Identify which cell holds the provided text, then report its (x, y) central coordinate. 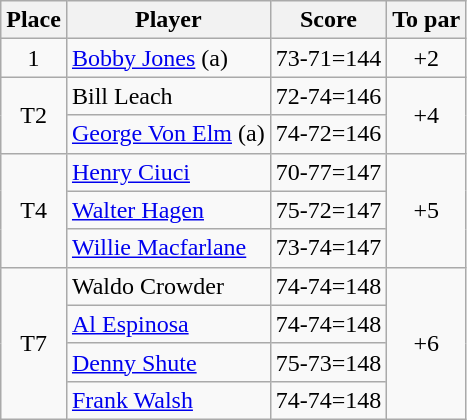
75-73=148 (328, 362)
Henry Ciuci (168, 172)
George Von Elm (a) (168, 134)
Player (168, 20)
Al Espinosa (168, 324)
T2 (34, 115)
+5 (426, 210)
Walter Hagen (168, 210)
72-74=146 (328, 96)
73-71=144 (328, 58)
Bobby Jones (a) (168, 58)
Waldo Crowder (168, 286)
T7 (34, 343)
Place (34, 20)
70-77=147 (328, 172)
Denny Shute (168, 362)
1 (34, 58)
T4 (34, 210)
+6 (426, 343)
+2 (426, 58)
75-72=147 (328, 210)
Frank Walsh (168, 400)
+4 (426, 115)
73-74=147 (328, 248)
74-72=146 (328, 134)
To par (426, 20)
Bill Leach (168, 96)
Willie Macfarlane (168, 248)
Score (328, 20)
